Find where the given text appears and provide that cell's center as [X, Y] coordinate. 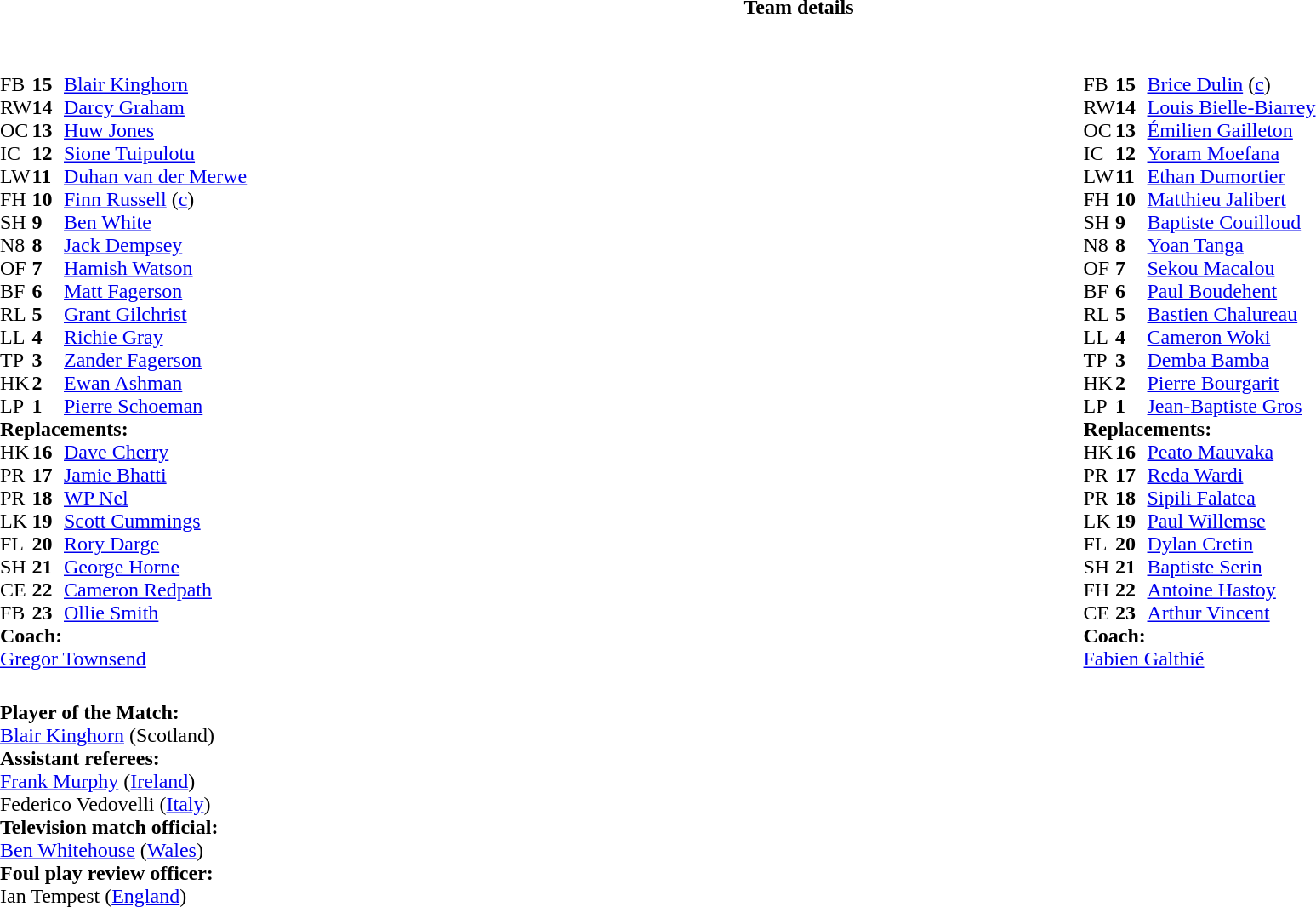
Ewan Ashman [155, 383]
Richie Gray [155, 337]
Duhan van der Merwe [155, 177]
Rory Darge [155, 545]
Zander Fagerson [155, 361]
Arthur Vincent [1232, 613]
Émilien Gailleton [1232, 131]
Darcy Graham [155, 107]
Matt Fagerson [155, 291]
Gregor Townsend [123, 659]
Baptiste Couilloud [1232, 223]
Brice Dulin (c) [1232, 85]
WP Nel [155, 499]
Scott Cummings [155, 521]
Jack Dempsey [155, 245]
Sipili Falatea [1232, 499]
Matthieu Jalibert [1232, 199]
Grant Gilchrist [155, 315]
Yoan Tanga [1232, 245]
Antoine Hastoy [1232, 590]
Paul Willemse [1232, 521]
Yoram Moefana [1232, 153]
Jean-Baptiste Gros [1232, 407]
George Horne [155, 567]
Cameron Redpath [155, 590]
Hamish Watson [155, 269]
Reda Wardi [1232, 475]
Huw Jones [155, 131]
Sione Tuipulotu [155, 153]
Demba Bamba [1232, 361]
Fabien Galthié [1199, 659]
Ethan Dumortier [1232, 177]
Peato Mauvaka [1232, 453]
Dave Cherry [155, 453]
Sekou Macalou [1232, 269]
Blair Kinghorn [155, 85]
Jamie Bhatti [155, 475]
Baptiste Serin [1232, 567]
Paul Boudehent [1232, 291]
Ben White [155, 223]
Bastien Chalureau [1232, 315]
Louis Bielle-Biarrey [1232, 107]
Pierre Bourgarit [1232, 383]
Dylan Cretin [1232, 545]
Finn Russell (c) [155, 199]
Cameron Woki [1232, 337]
Ollie Smith [155, 613]
Pierre Schoeman [155, 407]
